Provide the [X, Y] coordinate of the cell's center where the given text is located.  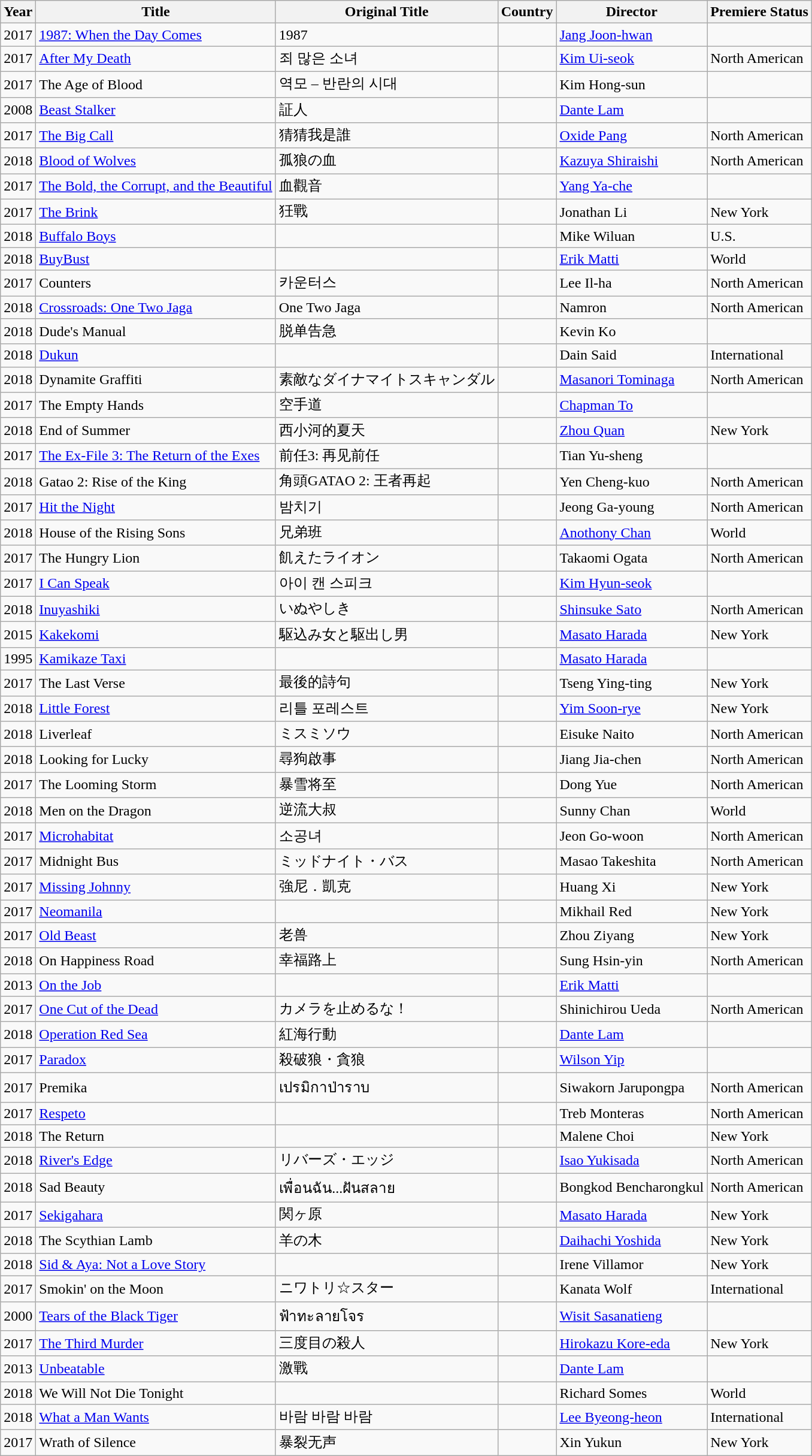
空手道 [387, 405]
角頭GATAO 2: 王者再起 [387, 482]
孤狼の血 [387, 161]
Bongkod Bencharongkul [632, 1188]
前任3: 再见前任 [387, 457]
Takaomi Ogata [632, 558]
Respeto [156, 1113]
Isao Yukisada [632, 1160]
카운터스 [387, 283]
The Bold, the Corrupt, and the Beautiful [156, 187]
ニワトリ☆スター [387, 1288]
Director [632, 12]
Lee Byeong-heon [632, 1418]
2000 [18, 1316]
Irene Villamor [632, 1264]
Chapman To [632, 405]
Old Beast [156, 936]
Hirokazu Kore-eda [632, 1343]
いぬやしき [387, 609]
เพื่อนฉัน...ฝันสลาย [387, 1188]
Microhabitat [156, 836]
三度目の殺人 [387, 1343]
Kamikaze Taxi [156, 658]
The Third Murder [156, 1343]
紅海行動 [387, 1034]
Xin Yukun [632, 1443]
Blood of Wolves [156, 161]
Missing Johnny [156, 887]
狅戰 [387, 212]
Malene Choi [632, 1136]
Tears of the Black Tiger [156, 1316]
End of Summer [156, 430]
The Last Verse [156, 683]
血觀音 [387, 187]
Paradox [156, 1061]
The Big Call [156, 135]
Masao Takeshita [632, 862]
Sung Hsin-yin [632, 961]
尋狗啟事 [387, 760]
Mikhail Red [632, 911]
激戰 [387, 1369]
幸福路上 [387, 961]
最後的詩句 [387, 683]
죄 많은 소녀 [387, 59]
One Two Jaga [387, 307]
Eisuke Naito [632, 735]
The Hungry Lion [156, 558]
밤치기 [387, 507]
Gatao 2: Rise of the King [156, 482]
Jeong Ga-young [632, 507]
What a Man Wants [156, 1418]
Yen Cheng-kuo [632, 482]
Richard Somes [632, 1393]
House of the Rising Sons [156, 533]
Kazuya Shiraishi [632, 161]
Wrath of Silence [156, 1443]
Huang Xi [632, 887]
Yang Ya-che [632, 187]
Smokin' on the Moon [156, 1288]
BuyBust [156, 259]
素敵なダイナマイトスキャンダル [387, 380]
Dude's Manual [156, 332]
The Empty Hands [156, 405]
After My Death [156, 59]
Title [156, 12]
Sekigahara [156, 1215]
関ヶ原 [387, 1215]
2015 [18, 635]
The Ex-File 3: The Return of the Exes [156, 457]
カメラを止めるな！ [387, 1009]
1995 [18, 658]
역모 – 반란의 시대 [387, 84]
아이 캔 스피크 [387, 584]
殺破狼・貪狼 [387, 1061]
Crossroads: One Two Jaga [156, 307]
逆流大叔 [387, 810]
Premiere Status [759, 12]
老兽 [387, 936]
Siwakorn Jarupongpa [632, 1087]
Zhou Quan [632, 430]
猜猜我是誰 [387, 135]
Dukun [156, 355]
ฟ้าทะลายโจร [387, 1316]
暴雪将至 [387, 785]
証人 [387, 110]
Original Title [387, 12]
Unbeatable [156, 1369]
The Looming Storm [156, 785]
Beast Stalker [156, 110]
Year [18, 12]
Wilson Yip [632, 1061]
Treb Monteras [632, 1113]
Kanata Wolf [632, 1288]
Dong Yue [632, 785]
羊の木 [387, 1240]
Lee Il-ha [632, 283]
Wisit Sasanatieng [632, 1316]
Liverleaf [156, 735]
Kevin Ko [632, 332]
Kakekomi [156, 635]
Anothony Chan [632, 533]
2008 [18, 110]
Shinichirou Ueda [632, 1009]
Country [527, 12]
Sad Beauty [156, 1188]
Namron [632, 307]
Yim Soon-rye [632, 708]
Tian Yu-sheng [632, 457]
Shinsuke Sato [632, 609]
Kim Hong-sun [632, 84]
Mike Wiluan [632, 236]
リバーズ・エッジ [387, 1160]
Operation Red Sea [156, 1034]
脱单告急 [387, 332]
Jeon Go-woon [632, 836]
飢えたライオン [387, 558]
Masanori Tominaga [632, 380]
U.S. [759, 236]
One Cut of the Dead [156, 1009]
On the Job [156, 985]
Premika [156, 1087]
Midnight Bus [156, 862]
Men on the Dragon [156, 810]
Jang Joon-hwan [632, 35]
Sunny Chan [632, 810]
The Age of Blood [156, 84]
1987 [387, 35]
ミッドナイト・バス [387, 862]
Sid & Aya: Not a Love Story [156, 1264]
We Will Not Die Tonight [156, 1393]
The Brink [156, 212]
Zhou Ziyang [632, 936]
Jiang Jia-chen [632, 760]
1987: When the Day Comes [156, 35]
Kim Ui-seok [632, 59]
River's Edge [156, 1160]
Kim Hyun-seok [632, 584]
Tseng Ying-ting [632, 683]
強尼．凱克 [387, 887]
Dain Said [632, 355]
바람 바람 바람 [387, 1418]
Oxide Pang [632, 135]
Buffalo Boys [156, 236]
兄弟班 [387, 533]
Little Forest [156, 708]
西小河的夏天 [387, 430]
เปรมิกาป่าราบ [387, 1087]
소공녀 [387, 836]
Neomanila [156, 911]
Daihachi Yoshida [632, 1240]
I Can Speak [156, 584]
Inuyashiki [156, 609]
Looking for Lucky [156, 760]
Dynamite Graffiti [156, 380]
駆込み女と駆出し男 [387, 635]
리틀 포레스트 [387, 708]
Jonathan Li [632, 212]
The Return [156, 1136]
On Happiness Road [156, 961]
暴裂无声 [387, 1443]
The Scythian Lamb [156, 1240]
Hit the Night [156, 507]
Counters [156, 283]
ミスミソウ [387, 735]
